Scan for the cell matching the given text and deliver its [X, Y] coordinate at center. 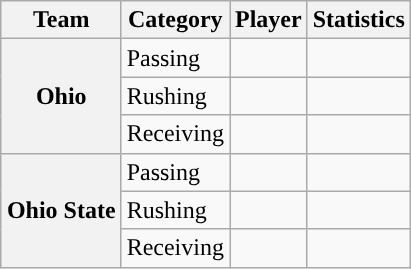
Ohio State [61, 210]
Team [61, 20]
Statistics [358, 20]
Player [269, 20]
Category [175, 20]
Ohio [61, 96]
